Pinpoint the cell where the given text exists, returning its (X, Y) midpoint coordinate. 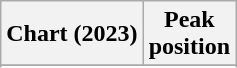
Peakposition (189, 34)
Chart (2023) (72, 34)
